Search for the cell housing the specified text and yield its [X, Y] center coordinate. 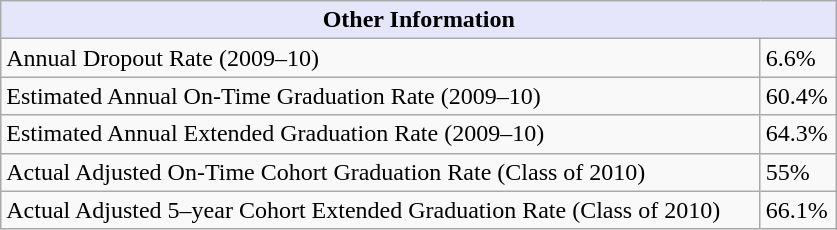
Annual Dropout Rate (2009–10) [381, 58]
Actual Adjusted On-Time Cohort Graduation Rate (Class of 2010) [381, 172]
6.6% [798, 58]
Estimated Annual On-Time Graduation Rate (2009–10) [381, 96]
60.4% [798, 96]
Other Information [419, 20]
66.1% [798, 210]
64.3% [798, 134]
55% [798, 172]
Actual Adjusted 5–year Cohort Extended Graduation Rate (Class of 2010) [381, 210]
Estimated Annual Extended Graduation Rate (2009–10) [381, 134]
